Output the (X, Y) coordinate of the center of the cell containing the given text.  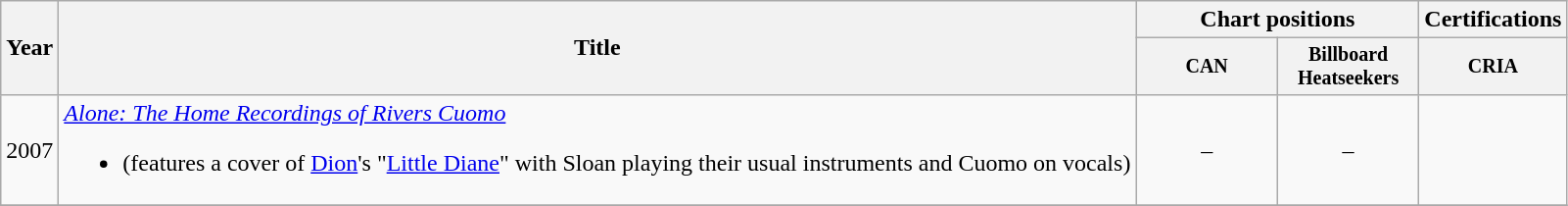
CAN (1207, 67)
Title (597, 48)
Year (29, 48)
Billboard Heatseekers (1348, 67)
CRIA (1493, 67)
Alone: The Home Recordings of Rivers Cuomo(features a cover of Dion's "Little Diane" with Sloan playing their usual instruments and Cuomo on vocals) (597, 149)
2007 (29, 149)
Certifications (1493, 20)
Chart positions (1277, 20)
